Identify which cell holds the provided text, then report its [X, Y] central coordinate. 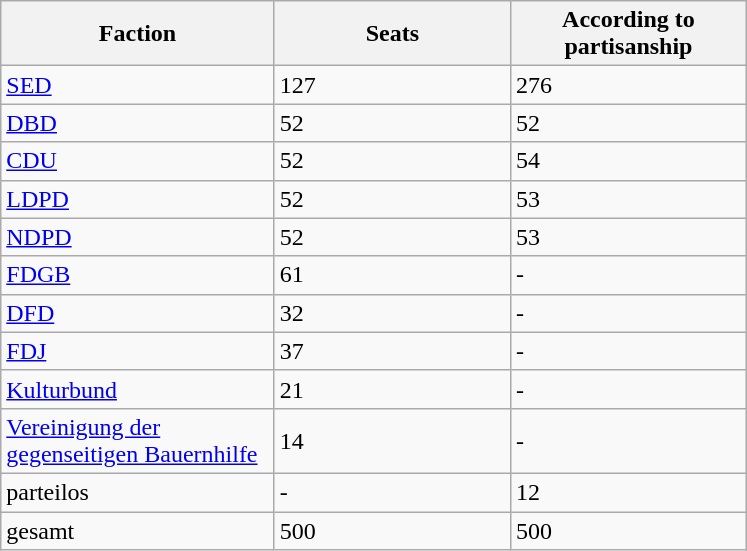
37 [392, 351]
parteilos [138, 492]
61 [392, 275]
gesamt [138, 531]
14 [392, 440]
21 [392, 389]
LDPD [138, 199]
CDU [138, 161]
127 [392, 85]
FDJ [138, 351]
12 [628, 492]
Seats [392, 34]
NDPD [138, 237]
32 [392, 313]
DFD [138, 313]
Vereinigung der gegenseitigen Bauernhilfe [138, 440]
Kulturbund [138, 389]
According to partisanship [628, 34]
DBD [138, 123]
FDGB [138, 275]
54 [628, 161]
SED [138, 85]
Faction [138, 34]
276 [628, 85]
